For the text-containing cell, return its midpoint in [x, y] coordinate format. 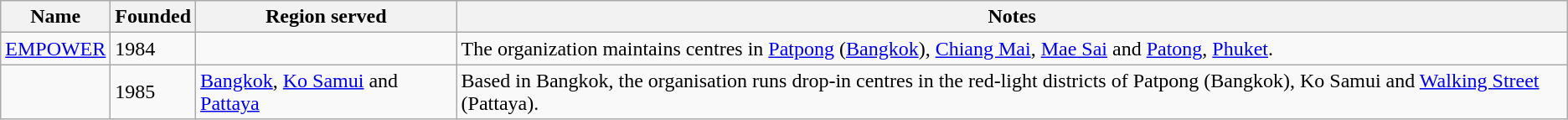
EMPOWER [55, 49]
Bangkok, Ko Samui and Pattaya [327, 92]
Founded [153, 17]
Name [55, 17]
Region served [327, 17]
The organization maintains centres in Patpong (Bangkok), Chiang Mai, Mae Sai and Patong, Phuket. [1012, 49]
Notes [1012, 17]
1985 [153, 92]
Based in Bangkok, the organisation runs drop-in centres in the red-light districts of Patpong (Bangkok), Ko Samui and Walking Street (Pattaya). [1012, 92]
1984 [153, 49]
